Scan for the cell matching the given text and deliver its [X, Y] coordinate at center. 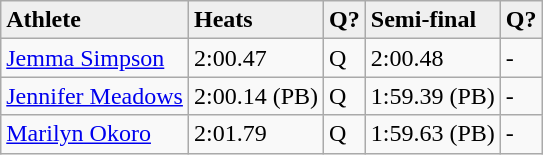
Athlete [95, 20]
2:01.79 [256, 134]
2:00.47 [256, 58]
Semi-final [432, 20]
2:00.14 (PB) [256, 96]
2:00.48 [432, 58]
Jemma Simpson [95, 58]
Marilyn Okoro [95, 134]
Heats [256, 20]
1:59.39 (PB) [432, 96]
1:59.63 (PB) [432, 134]
Jennifer Meadows [95, 96]
